Extract the [X, Y] coordinate from the center of the cell holding the provided text.  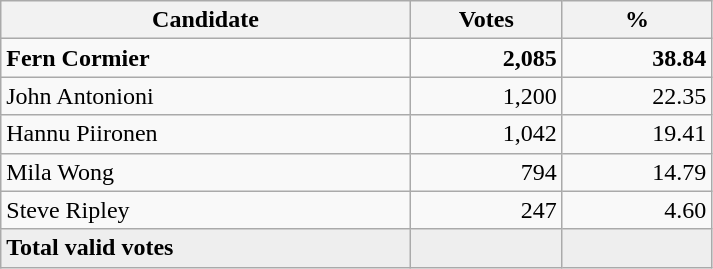
1,042 [486, 134]
2,085 [486, 58]
4.60 [637, 210]
22.35 [637, 96]
Mila Wong [206, 172]
Total valid votes [206, 248]
19.41 [637, 134]
247 [486, 210]
Votes [486, 20]
14.79 [637, 172]
Fern Cormier [206, 58]
John Antonioni [206, 96]
794 [486, 172]
Steve Ripley [206, 210]
% [637, 20]
38.84 [637, 58]
Hannu Piironen [206, 134]
Candidate [206, 20]
1,200 [486, 96]
